Identify which cell holds the provided text, then report its [X, Y] central coordinate. 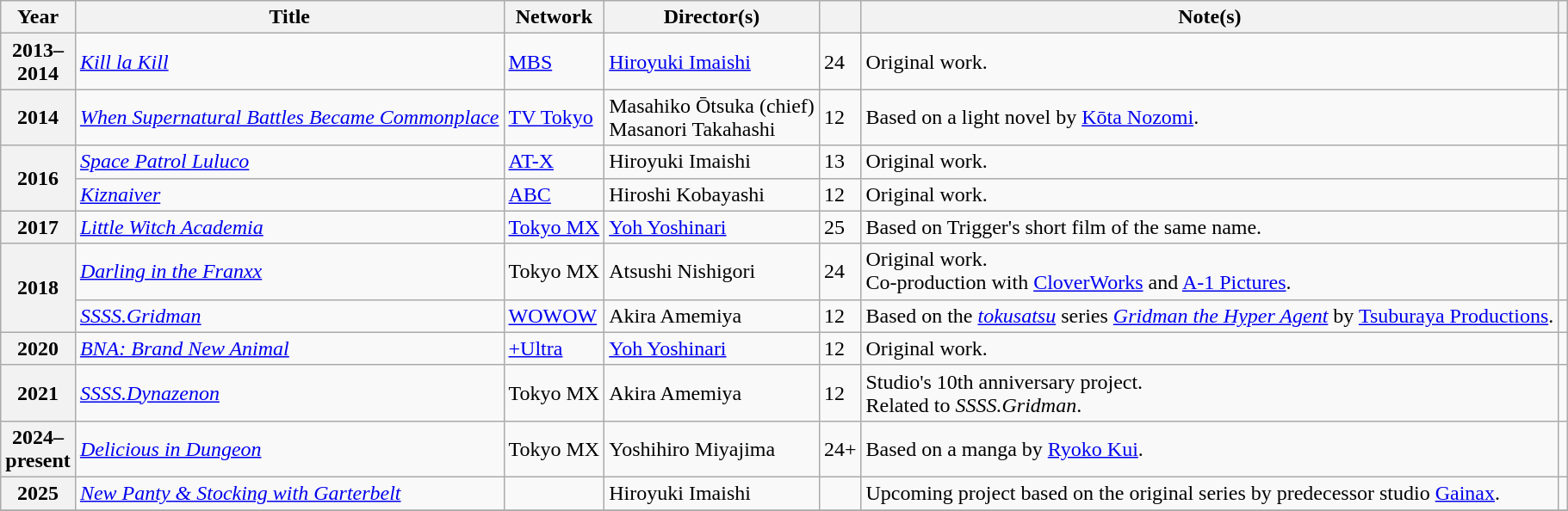
ABC [555, 194]
2013–2014 [38, 62]
Based on a light novel by Kōta Nozomi. [1210, 117]
2024–present [38, 449]
Title [289, 17]
Kiznaiver [289, 194]
Delicious in Dungeon [289, 449]
2014 [38, 117]
Director(s) [712, 17]
2025 [38, 493]
Year [38, 17]
Masahiko Ōtsuka (chief)Masanori Takahashi [712, 117]
2020 [38, 348]
Based on the tokusatsu series Gridman the Hyper Agent by Tsuburaya Productions. [1210, 316]
MBS [555, 62]
AT-X [555, 162]
Kill la Kill [289, 62]
Darling in the Franxx [289, 272]
2018 [38, 287]
13 [840, 162]
WOWOW [555, 316]
2017 [38, 227]
New Panty & Stocking with Garterbelt [289, 493]
SSSS.Gridman [289, 316]
SSSS.Dynazenon [289, 392]
When Supernatural Battles Became Commonplace [289, 117]
24+ [840, 449]
BNA: Brand New Animal [289, 348]
TV Tokyo [555, 117]
Note(s) [1210, 17]
2016 [38, 178]
Studio's 10th anniversary project. Related to SSSS.Gridman. [1210, 392]
Little Witch Academia [289, 227]
Upcoming project based on the original series by predecessor studio Gainax. [1210, 493]
Space Patrol Luluco [289, 162]
Based on a manga by Ryoko Kui. [1210, 449]
Atsushi Nishigori [712, 272]
Based on Trigger's short film of the same name. [1210, 227]
+Ultra [555, 348]
Yoshihiro Miyajima [712, 449]
25 [840, 227]
Hiroshi Kobayashi [712, 194]
Network [555, 17]
Original work. Co-production with CloverWorks and A-1 Pictures. [1210, 272]
2021 [38, 392]
